Return the (x, y) coordinate for the center point of the cell that contains the specified text.  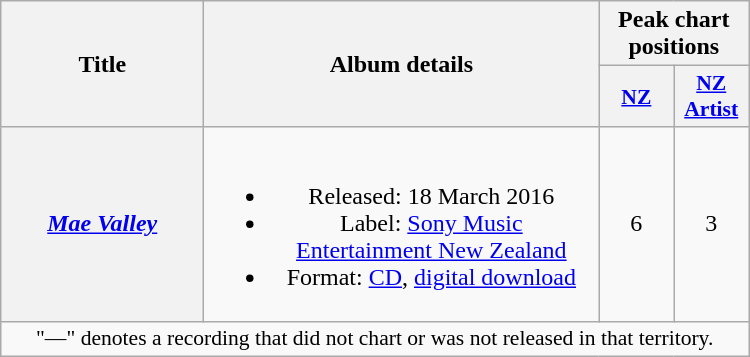
Released: 18 March 2016Label: Sony Music Entertainment New ZealandFormat: CD, digital download (402, 224)
Mae Valley (102, 224)
Peak chart positions (674, 34)
NZArtist (712, 96)
Title (102, 64)
6 (636, 224)
NZ (636, 96)
Album details (402, 64)
"—" denotes a recording that did not chart or was not released in that territory. (375, 339)
3 (712, 224)
